Locate the cell with the specified text and output its (x, y) center coordinate. 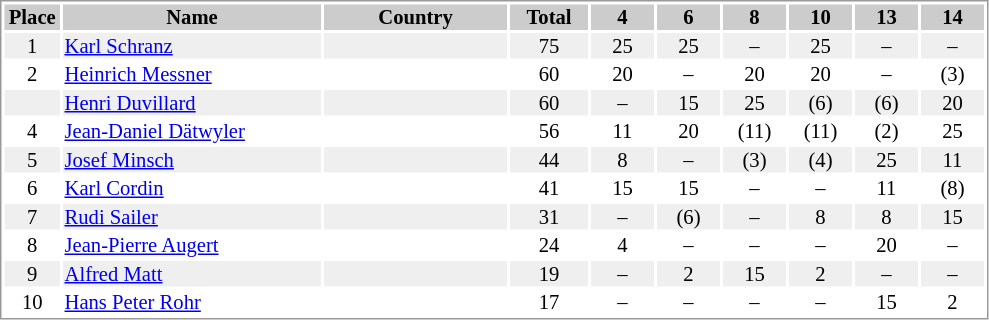
1 (32, 46)
Karl Cordin (192, 189)
(2) (886, 131)
Total (549, 17)
41 (549, 189)
44 (549, 160)
Jean-Daniel Dätwyler (192, 131)
56 (549, 131)
14 (952, 17)
Name (192, 17)
Alfred Matt (192, 274)
17 (549, 303)
Henri Duvillard (192, 103)
19 (549, 274)
75 (549, 46)
Karl Schranz (192, 46)
Heinrich Messner (192, 75)
7 (32, 217)
(8) (952, 189)
(4) (820, 160)
Country (416, 17)
13 (886, 17)
24 (549, 245)
Jean-Pierre Augert (192, 245)
9 (32, 274)
31 (549, 217)
Place (32, 17)
Josef Minsch (192, 160)
5 (32, 160)
Rudi Sailer (192, 217)
Hans Peter Rohr (192, 303)
